Locate the cell with the specified text and output its [x, y] center coordinate. 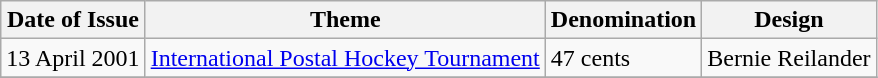
Date of Issue [73, 20]
International Postal Hockey Tournament [345, 58]
Theme [345, 20]
Denomination [623, 20]
13 April 2001 [73, 58]
Design [789, 20]
Bernie Reilander [789, 58]
47 cents [623, 58]
